Extract the [x, y] coordinate from the center of the cell holding the provided text.  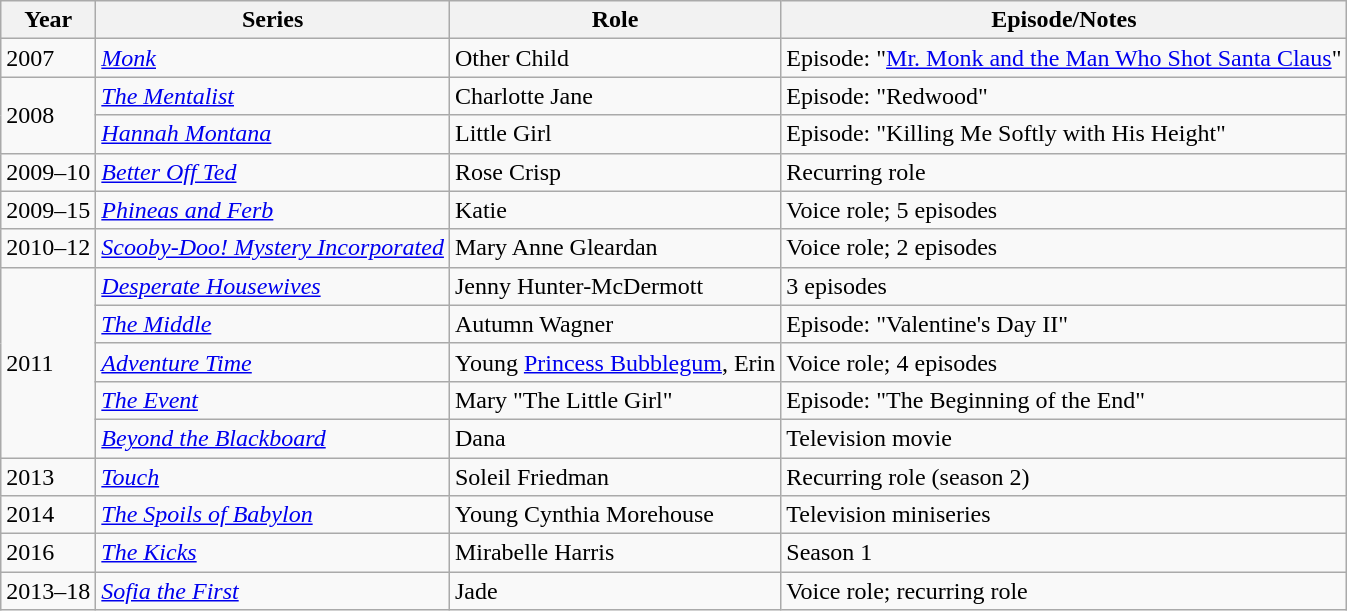
Hannah Montana [273, 134]
Television miniseries [1064, 515]
2009–15 [48, 210]
Scooby-Doo! Mystery Incorporated [273, 248]
Mary Anne Gleardan [614, 248]
Autumn Wagner [614, 324]
2007 [48, 58]
Role [614, 20]
2013 [48, 477]
2011 [48, 362]
Dana [614, 438]
The Spoils of Babylon [273, 515]
Desperate Housewives [273, 286]
Beyond the Blackboard [273, 438]
2014 [48, 515]
Sofia the First [273, 591]
2008 [48, 115]
Mary "The Little Girl" [614, 400]
Katie [614, 210]
2013–18 [48, 591]
Voice role; 5 episodes [1064, 210]
Monk [273, 58]
Series [273, 20]
Jenny Hunter-McDermott [614, 286]
2016 [48, 553]
Little Girl [614, 134]
Better Off Ted [273, 172]
Episode: "Redwood" [1064, 96]
2010–12 [48, 248]
Young Cynthia Morehouse [614, 515]
3 episodes [1064, 286]
Jade [614, 591]
Touch [273, 477]
Voice role; 4 episodes [1064, 362]
Other Child [614, 58]
Episode: "Valentine's Day II" [1064, 324]
Voice role; recurring role [1064, 591]
Young Princess Bubblegum, Erin [614, 362]
Episode/Notes [1064, 20]
The Event [273, 400]
Voice role; 2 episodes [1064, 248]
The Kicks [273, 553]
Phineas and Ferb [273, 210]
Television movie [1064, 438]
2009–10 [48, 172]
Episode: "The Beginning of the End" [1064, 400]
The Mentalist [273, 96]
Recurring role [1064, 172]
Recurring role (season 2) [1064, 477]
Year [48, 20]
Episode: "Mr. Monk and the Man Who Shot Santa Claus" [1064, 58]
Season 1 [1064, 553]
Rose Crisp [614, 172]
The Middle [273, 324]
Adventure Time [273, 362]
Mirabelle Harris [614, 553]
Episode: "Killing Me Softly with His Height" [1064, 134]
Soleil Friedman [614, 477]
Charlotte Jane [614, 96]
